Capture the cell that displays the provided text and extract its [x, y] central coordinate. 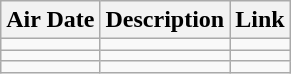
Link [260, 20]
Air Date [50, 20]
Description [165, 20]
